Return [x, y] of the center of cell containing provided text 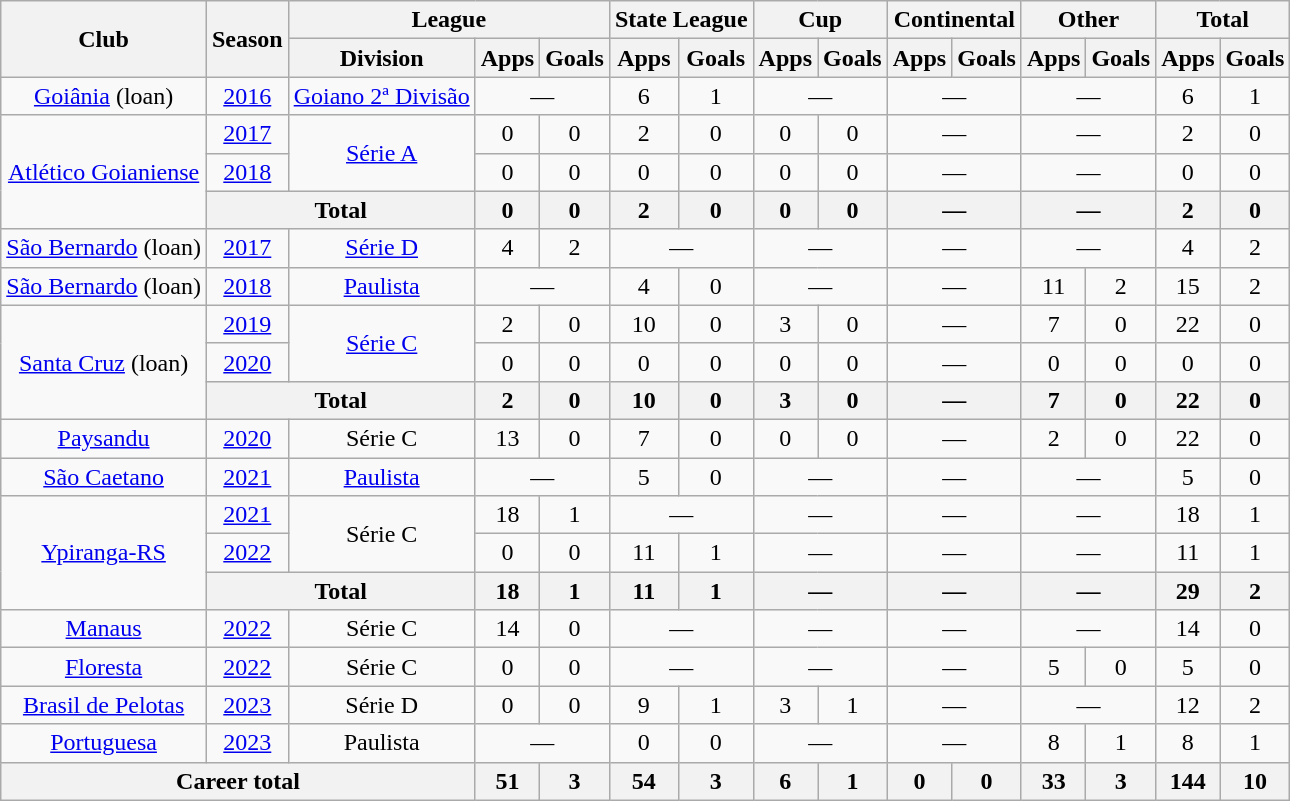
2016 [247, 96]
Floresta [104, 667]
54 [644, 781]
Goiânia (loan) [104, 96]
2019 [247, 324]
Goiano 2ª Divisão [382, 96]
Career total [238, 781]
51 [507, 781]
Brasil de Pelotas [104, 705]
9 [644, 705]
Other [1088, 20]
Division [382, 58]
League [448, 20]
Club [104, 39]
Manaus [104, 629]
15 [1188, 286]
State League [681, 20]
29 [1188, 591]
Série A [382, 153]
Ypiranga-RS [104, 553]
Continental [954, 20]
12 [1188, 705]
144 [1188, 781]
Atlético Goianiense [104, 172]
São Caetano [104, 477]
13 [507, 438]
Cup [820, 20]
Season [247, 39]
Santa Cruz (loan) [104, 362]
Paysandu [104, 438]
33 [1053, 781]
Portuguesa [104, 743]
